Provide the [X, Y] coordinate of the cell's center where the given text is located.  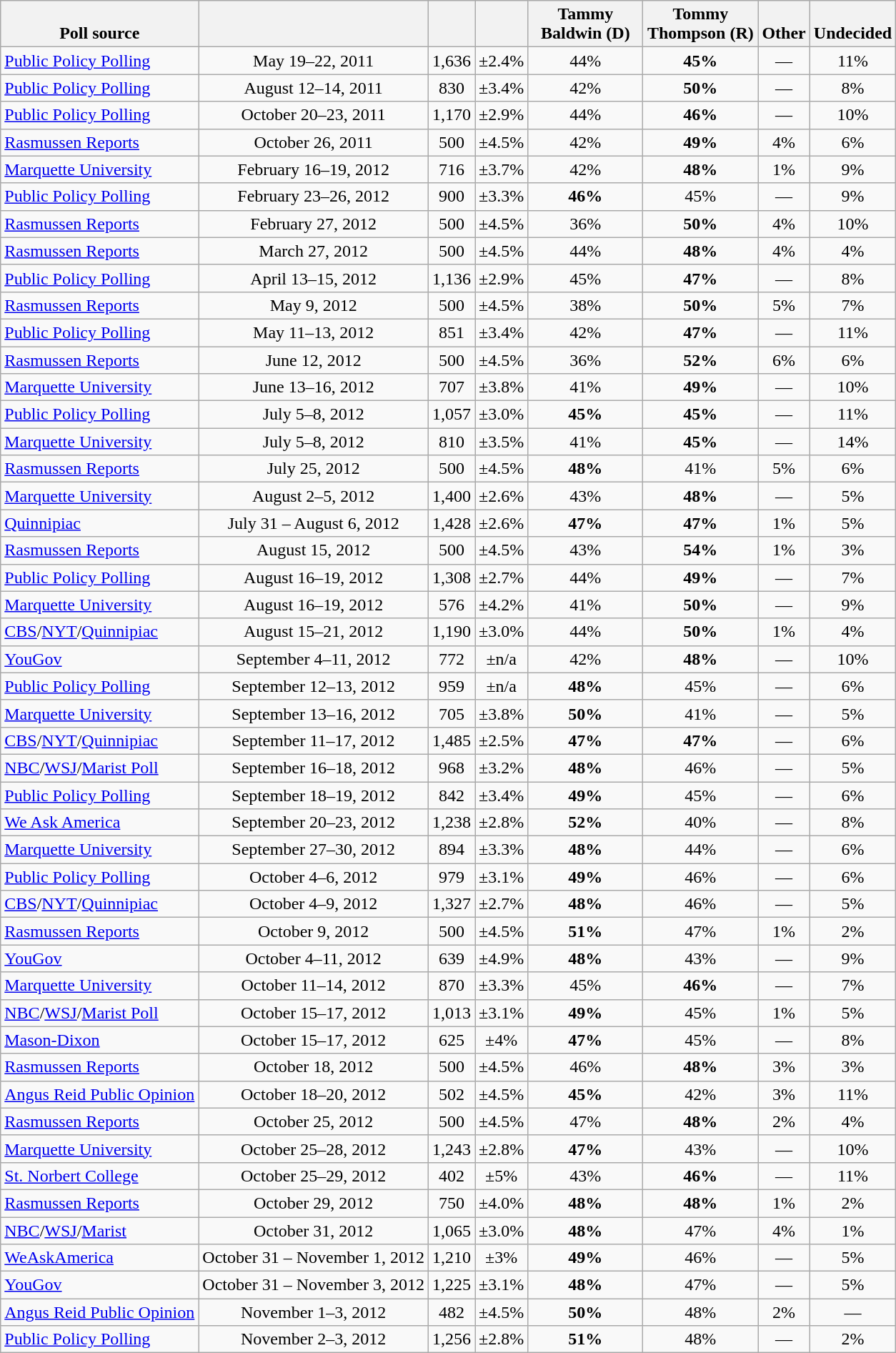
±3.7% [502, 169]
October 25–29, 2012 [314, 1176]
716 [452, 169]
900 [452, 197]
1,256 [452, 1339]
June 13–16, 2012 [314, 387]
October 25–28, 2012 [314, 1149]
November 2–3, 2012 [314, 1339]
September 20–23, 2012 [314, 823]
September 18–19, 2012 [314, 796]
Undecided [852, 24]
April 13–15, 2012 [314, 278]
±3.2% [502, 768]
October 20–23, 2011 [314, 115]
625 [452, 1040]
968 [452, 768]
September 12–13, 2012 [314, 686]
St. Norbert College [100, 1176]
±4.9% [502, 958]
1,225 [452, 1285]
1,013 [452, 1013]
Quinnipiac [100, 523]
1,243 [452, 1149]
June 12, 2012 [314, 360]
October 18–20, 2012 [314, 1094]
Mason-Dixon [100, 1040]
639 [452, 958]
14% [852, 442]
September 4–11, 2012 [314, 659]
February 16–19, 2012 [314, 169]
November 1–3, 2012 [314, 1312]
October 4–9, 2012 [314, 904]
772 [452, 659]
March 27, 2012 [314, 251]
September 27–30, 2012 [314, 850]
July 25, 2012 [314, 469]
We Ask America [100, 823]
October 29, 2012 [314, 1203]
402 [452, 1176]
1,238 [452, 823]
October 31 – November 3, 2012 [314, 1285]
1,170 [452, 115]
1,327 [452, 904]
±5% [502, 1176]
May 19–22, 2011 [314, 61]
August 15–21, 2012 [314, 632]
54% [700, 550]
40% [700, 823]
October 31 – November 1, 2012 [314, 1258]
±4% [502, 1040]
August 2–5, 2012 [314, 496]
1,308 [452, 578]
May 11–13, 2012 [314, 332]
October 25, 2012 [314, 1121]
810 [452, 442]
1,400 [452, 496]
±2.4% [502, 61]
October 18, 2012 [314, 1067]
October 31, 2012 [314, 1230]
707 [452, 387]
842 [452, 796]
851 [452, 332]
Poll source [100, 24]
1,210 [452, 1258]
Other [784, 24]
1,190 [452, 632]
1,065 [452, 1230]
September 13–16, 2012 [314, 713]
WeAskAmerica [100, 1258]
1,636 [452, 61]
October 9, 2012 [314, 931]
576 [452, 605]
1,136 [452, 278]
TommyThompson (R) [700, 24]
979 [452, 877]
±3.5% [502, 442]
830 [452, 88]
September 16–18, 2012 [314, 768]
October 4–6, 2012 [314, 877]
894 [452, 850]
August 12–14, 2011 [314, 88]
July 31 – August 6, 2012 [314, 523]
October 26, 2011 [314, 142]
August 15, 2012 [314, 550]
October 11–14, 2012 [314, 986]
±4.0% [502, 1203]
502 [452, 1094]
May 9, 2012 [314, 305]
705 [452, 713]
870 [452, 986]
1,485 [452, 740]
959 [452, 686]
38% [586, 305]
1,428 [452, 523]
750 [452, 1203]
February 23–26, 2012 [314, 197]
September 11–17, 2012 [314, 740]
±4.2% [502, 605]
±2.5% [502, 740]
1,057 [452, 415]
NBC/WSJ/Marist [100, 1230]
February 27, 2012 [314, 224]
October 4–11, 2012 [314, 958]
TammyBaldwin (D) [586, 24]
±3% [502, 1258]
482 [452, 1312]
